Identify which cell holds the provided text, then report its (x, y) central coordinate. 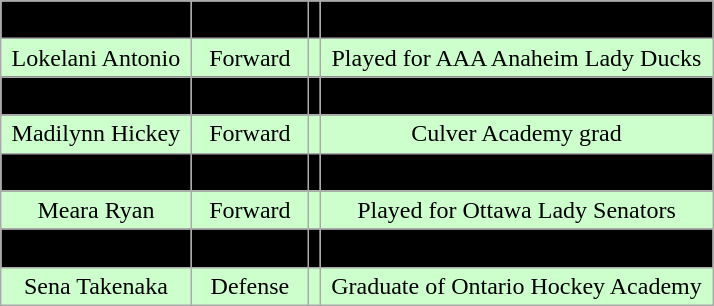
Graduate of Ontario Hockey Academy (516, 286)
Madilynn Hickey (96, 134)
Teammate of Gigi Pora on Ottawa team (516, 248)
Culver Academy grad (516, 134)
Transfer from Mercyhurst (516, 172)
Lokelani Antonio (96, 58)
Transfer from UMass-Boston (516, 20)
Casey Adimey (96, 20)
Played for AAA Anaheim Lady Ducks (516, 58)
Goaltender (250, 172)
Played for Ottawa Lady Senators (516, 210)
Lauren Dabrowski (96, 96)
Julia Maguire (96, 172)
Former Blueliner for Aurora Panthers (516, 96)
Sena Takenaka (96, 286)
